Pinpoint the cell where the given text exists, returning its (x, y) midpoint coordinate. 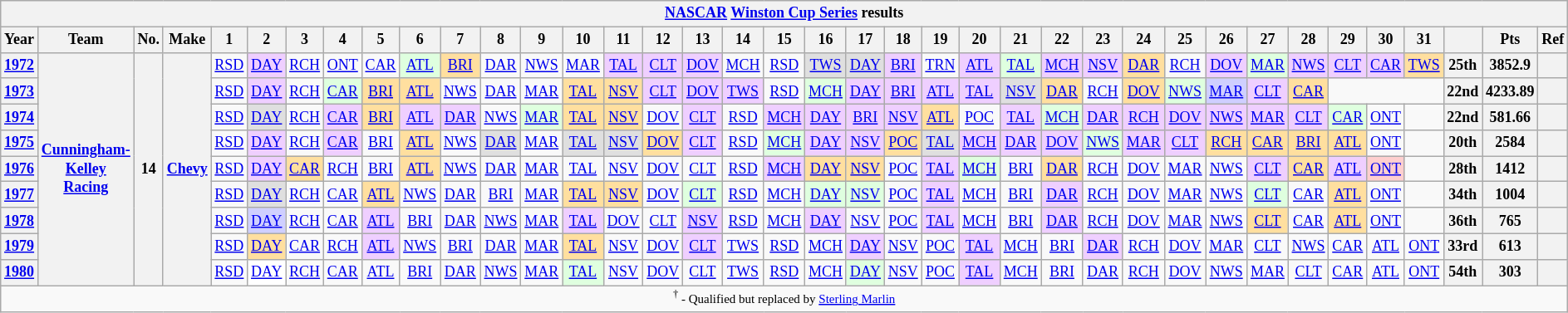
20th (1462, 143)
25th (1462, 65)
Cunningham-Kelley Racing (86, 169)
2 (267, 40)
NASCAR Winston Cup Series results (784, 13)
8 (500, 40)
34th (1462, 194)
22 (1062, 40)
12 (663, 40)
9 (542, 40)
Pts (1511, 40)
13 (703, 40)
1979 (20, 246)
765 (1511, 221)
23 (1103, 40)
† - Qualified but replaced by Sterling Marlin (784, 299)
30 (1386, 40)
11 (623, 40)
1975 (20, 143)
24 (1143, 40)
4233.89 (1511, 91)
3 (305, 40)
15 (784, 40)
36th (1462, 221)
1412 (1511, 169)
29 (1348, 40)
1976 (20, 169)
19 (941, 40)
303 (1511, 272)
1980 (20, 272)
27 (1268, 40)
Chevy (187, 169)
No. (148, 40)
10 (583, 40)
16 (826, 40)
Make (187, 40)
1 (229, 40)
20 (980, 40)
1978 (20, 221)
26 (1226, 40)
1972 (20, 65)
7 (460, 40)
17 (865, 40)
4 (342, 40)
1004 (1511, 194)
2584 (1511, 143)
54th (1462, 272)
TRN (941, 65)
28 (1308, 40)
Team (86, 40)
31 (1424, 40)
Ref (1553, 40)
613 (1511, 246)
1974 (20, 116)
18 (902, 40)
25 (1185, 40)
1973 (20, 91)
3852.9 (1511, 65)
28th (1462, 169)
1977 (20, 194)
21 (1020, 40)
33rd (1462, 246)
6 (420, 40)
Year (20, 40)
5 (381, 40)
581.66 (1511, 116)
